Extract the (x, y) coordinate from the center of the cell holding the provided text.  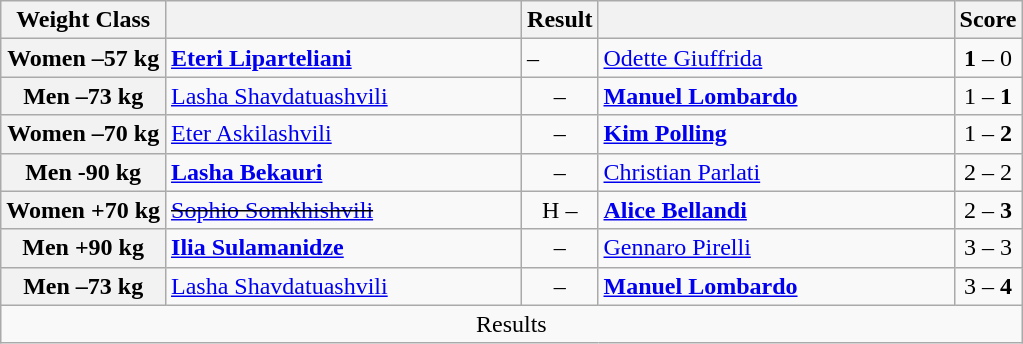
Eter Askilashvili (344, 134)
Results (512, 324)
1 – 1 (988, 96)
Weight Class (84, 20)
1 – 2 (988, 134)
Odette Giuffrida (776, 58)
Lasha Bekauri (344, 172)
2 – 2 (988, 172)
H – (560, 210)
1 – 0 (988, 58)
Ilia Sulamanidze (344, 248)
2 – 3 (988, 210)
Score (988, 20)
Men +90 kg (84, 248)
Men -90 kg (84, 172)
Alice Bellandi (776, 210)
Gennaro Pirelli (776, 248)
Women –70 kg (84, 134)
Women +70 kg (84, 210)
Christian Parlati (776, 172)
3 – 3 (988, 248)
Sophio Somkhishvili (344, 210)
Women –57 kg (84, 58)
Result (560, 20)
Kim Polling (776, 134)
3 – 4 (988, 286)
Eteri Liparteliani (344, 58)
